Search for the cell housing the specified text and yield its (X, Y) center coordinate. 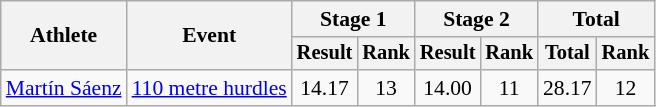
11 (509, 88)
Stage 2 (476, 19)
110 metre hurdles (210, 88)
Athlete (64, 36)
Martín Sáenz (64, 88)
Event (210, 36)
13 (386, 88)
28.17 (568, 88)
12 (626, 88)
Stage 1 (354, 19)
14.00 (448, 88)
14.17 (325, 88)
